Scan for the cell matching the given text and deliver its (X, Y) coordinate at center. 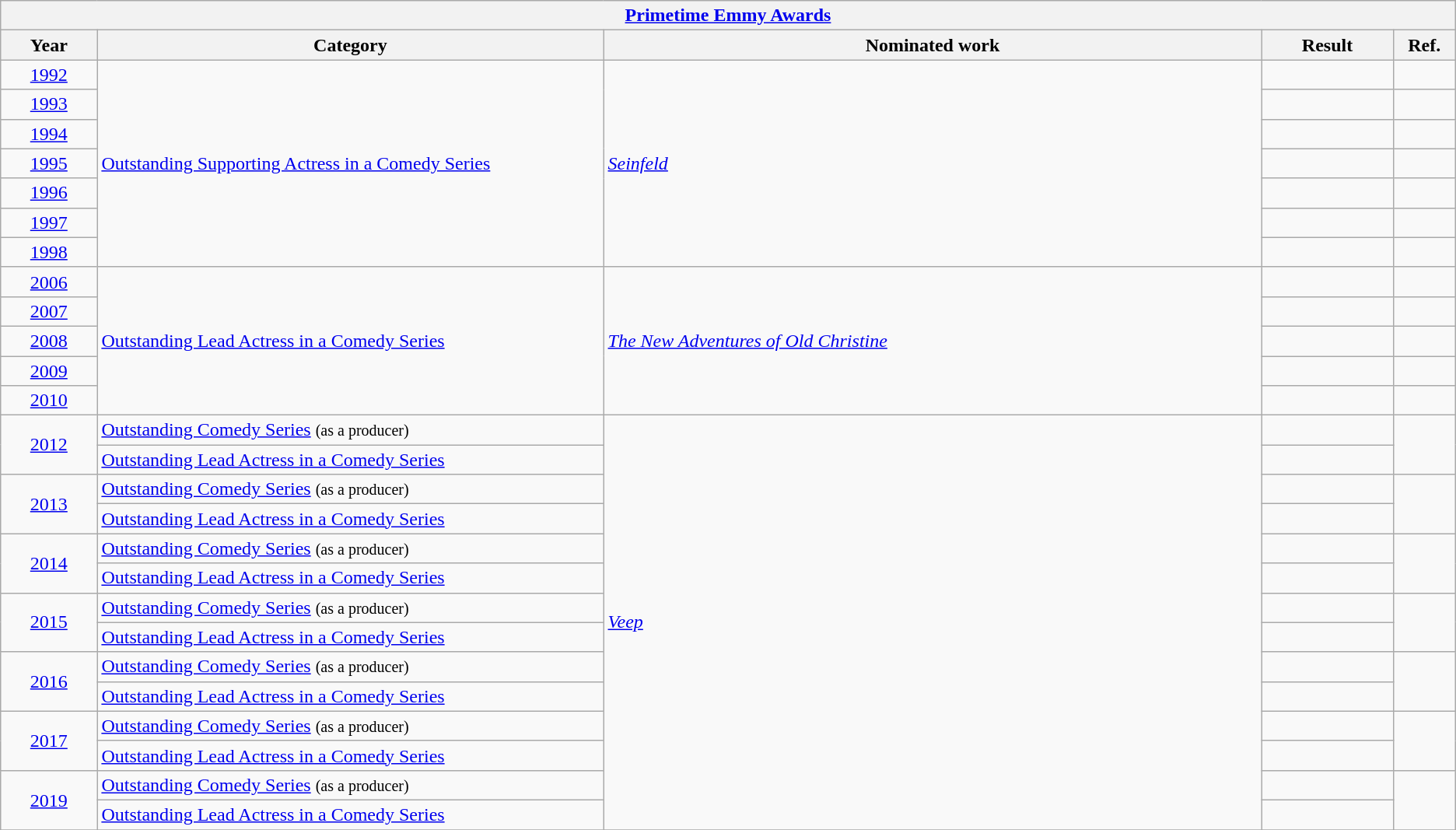
2017 (49, 741)
The New Adventures of Old Christine (933, 341)
2014 (49, 563)
1997 (49, 222)
1995 (49, 163)
Nominated work (933, 45)
2010 (49, 401)
2009 (49, 371)
Year (49, 45)
Ref. (1424, 45)
2008 (49, 341)
2012 (49, 445)
Result (1327, 45)
2013 (49, 504)
2006 (49, 282)
1996 (49, 193)
2019 (49, 800)
Veep (933, 622)
2015 (49, 622)
1998 (49, 252)
1994 (49, 134)
1993 (49, 104)
2007 (49, 311)
Primetime Emmy Awards (728, 16)
Seinfeld (933, 163)
Category (350, 45)
Outstanding Supporting Actress in a Comedy Series (350, 163)
1992 (49, 75)
2016 (49, 681)
